Capture the cell that displays the provided text and extract its (X, Y) central coordinate. 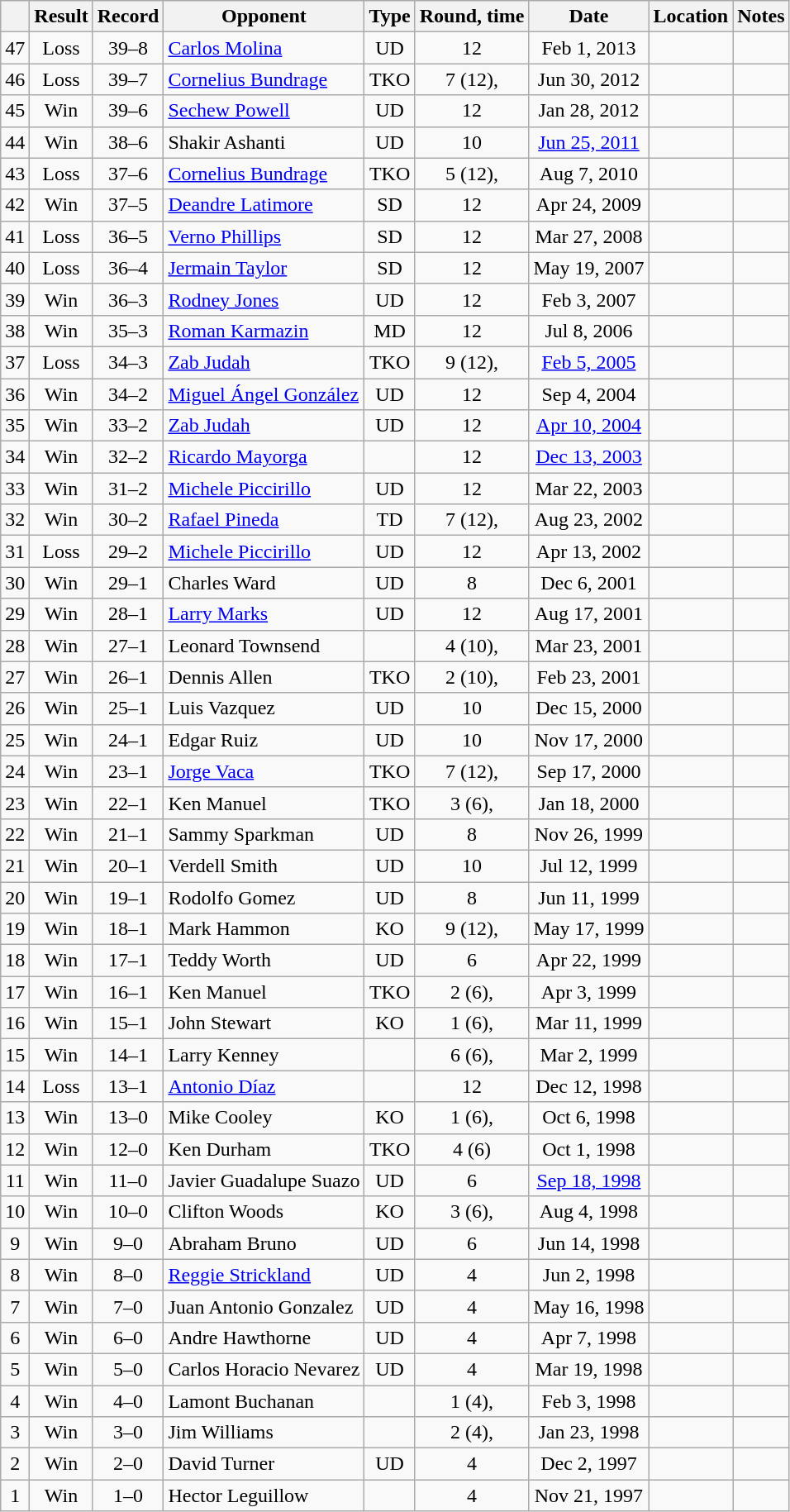
16 (15, 1023)
39–7 (128, 79)
8–0 (128, 1275)
35–3 (128, 331)
37 (15, 362)
29–2 (128, 551)
31 (15, 551)
Apr 22, 1999 (588, 961)
3–0 (128, 1433)
Rodney Jones (264, 299)
5 (15, 1369)
Mark Hammon (264, 929)
Miguel Ángel González (264, 394)
3 (15, 1433)
36–3 (128, 299)
21 (15, 866)
30–2 (128, 520)
Roman Karmazin (264, 331)
Sammy Sparkman (264, 834)
Rafael Pineda (264, 520)
Round, time (472, 17)
27–1 (128, 646)
Dennis Allen (264, 677)
36 (15, 394)
May 19, 2007 (588, 268)
19–1 (128, 897)
Feb 1, 2013 (588, 48)
Sep 18, 1998 (588, 1181)
18 (15, 961)
Hector Leguillow (264, 1495)
11 (15, 1181)
12–0 (128, 1149)
Mar 2, 1999 (588, 1055)
Feb 3, 1998 (588, 1401)
Luis Vazquez (264, 708)
Dec 15, 2000 (588, 708)
42 (15, 205)
33 (15, 489)
1–0 (128, 1495)
22–1 (128, 803)
33–2 (128, 426)
Mar 11, 1999 (588, 1023)
14–1 (128, 1055)
Ken Durham (264, 1149)
Juan Antonio Gonzalez (264, 1306)
Opponent (264, 17)
22 (15, 834)
43 (15, 174)
Date (588, 17)
Oct 1, 1998 (588, 1149)
29 (15, 614)
23 (15, 803)
31–2 (128, 489)
17–1 (128, 961)
David Turner (264, 1464)
Jun 25, 2011 (588, 142)
36–4 (128, 268)
Jorge Vaca (264, 771)
May 16, 1998 (588, 1306)
39–8 (128, 48)
Mar 22, 2003 (588, 489)
19 (15, 929)
47 (15, 48)
Larry Kenney (264, 1055)
2 (15, 1464)
41 (15, 236)
4 (10), (472, 646)
Lamont Buchanan (264, 1401)
39 (15, 299)
Charles Ward (264, 583)
Reggie Strickland (264, 1275)
30 (15, 583)
37–6 (128, 174)
25 (15, 740)
44 (15, 142)
26 (15, 708)
Dec 12, 1998 (588, 1086)
20–1 (128, 866)
7–0 (128, 1306)
2–0 (128, 1464)
Jan 28, 2012 (588, 111)
Carlos Molina (264, 48)
9–0 (128, 1243)
2 (4), (472, 1433)
Jun 30, 2012 (588, 79)
13–0 (128, 1118)
1 (4), (472, 1401)
14 (15, 1086)
Nov 21, 1997 (588, 1495)
Sechew Powell (264, 111)
Nov 26, 1999 (588, 834)
18–1 (128, 929)
Feb 3, 2007 (588, 299)
9 (15, 1243)
Teddy Worth (264, 961)
Leonard Townsend (264, 646)
John Stewart (264, 1023)
Sep 4, 2004 (588, 394)
34 (15, 457)
36–5 (128, 236)
28 (15, 646)
35 (15, 426)
11–0 (128, 1181)
Shakir Ashanti (264, 142)
6–0 (128, 1338)
40 (15, 268)
13 (15, 1118)
Abraham Bruno (264, 1243)
20 (15, 897)
Nov 17, 2000 (588, 740)
16–1 (128, 992)
2 (10), (472, 677)
Jul 12, 1999 (588, 866)
Verdell Smith (264, 866)
26–1 (128, 677)
37–5 (128, 205)
Mar 23, 2001 (588, 646)
Antonio Díaz (264, 1086)
4 (6) (472, 1149)
Record (128, 17)
Jun 14, 1998 (588, 1243)
28–1 (128, 614)
Dec 2, 1997 (588, 1464)
Javier Guadalupe Suazo (264, 1181)
2 (6), (472, 992)
5–0 (128, 1369)
Verno Phillips (264, 236)
Aug 7, 2010 (588, 174)
Jul 8, 2006 (588, 331)
Feb 23, 2001 (588, 677)
39–6 (128, 111)
Mar 27, 2008 (588, 236)
25–1 (128, 708)
34–3 (128, 362)
24 (15, 771)
Notes (761, 17)
Aug 17, 2001 (588, 614)
21–1 (128, 834)
27 (15, 677)
May 17, 1999 (588, 929)
Aug 4, 1998 (588, 1212)
Ricardo Mayorga (264, 457)
Feb 5, 2005 (588, 362)
Dec 6, 2001 (588, 583)
34–2 (128, 394)
Rodolfo Gomez (264, 897)
MD (390, 331)
Oct 6, 1998 (588, 1118)
Sep 17, 2000 (588, 771)
Location (691, 17)
Larry Marks (264, 614)
Apr 10, 2004 (588, 426)
23–1 (128, 771)
TD (390, 520)
15–1 (128, 1023)
4–0 (128, 1401)
10–0 (128, 1212)
Apr 24, 2009 (588, 205)
24–1 (128, 740)
Apr 7, 1998 (588, 1338)
Jim Williams (264, 1433)
13–1 (128, 1086)
Type (390, 17)
32 (15, 520)
Mar 19, 1998 (588, 1369)
Apr 3, 1999 (588, 992)
1 (15, 1495)
38–6 (128, 142)
Mike Cooley (264, 1118)
17 (15, 992)
29–1 (128, 583)
45 (15, 111)
Jun 2, 1998 (588, 1275)
Dec 13, 2003 (588, 457)
Deandre Latimore (264, 205)
Jan 23, 1998 (588, 1433)
Aug 23, 2002 (588, 520)
Result (61, 17)
5 (12), (472, 174)
6 (6), (472, 1055)
32–2 (128, 457)
15 (15, 1055)
Edgar Ruiz (264, 740)
Jermain Taylor (264, 268)
46 (15, 79)
Jan 18, 2000 (588, 803)
Apr 13, 2002 (588, 551)
38 (15, 331)
Clifton Woods (264, 1212)
Jun 11, 1999 (588, 897)
Carlos Horacio Nevarez (264, 1369)
7 (15, 1306)
Andre Hawthorne (264, 1338)
